Pinpoint the cell where the given text exists, returning its [x, y] midpoint coordinate. 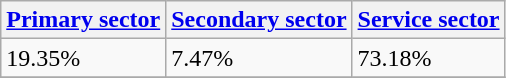
Service sector [428, 20]
7.47% [259, 58]
73.18% [428, 58]
19.35% [84, 58]
Secondary sector [259, 20]
Primary sector [84, 20]
